From the cell containing the given text, extract its center point as [X, Y] coordinate. 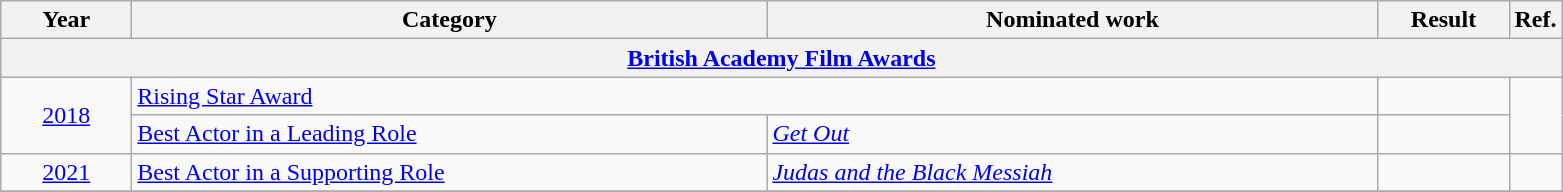
British Academy Film Awards [782, 58]
Category [450, 20]
Rising Star Award [755, 96]
2021 [66, 172]
Best Actor in a Leading Role [450, 134]
Nominated work [1072, 20]
2018 [66, 115]
Get Out [1072, 134]
Result [1444, 20]
Judas and the Black Messiah [1072, 172]
Best Actor in a Supporting Role [450, 172]
Ref. [1536, 20]
Year [66, 20]
